Locate the cell with the specified text and output its [x, y] center coordinate. 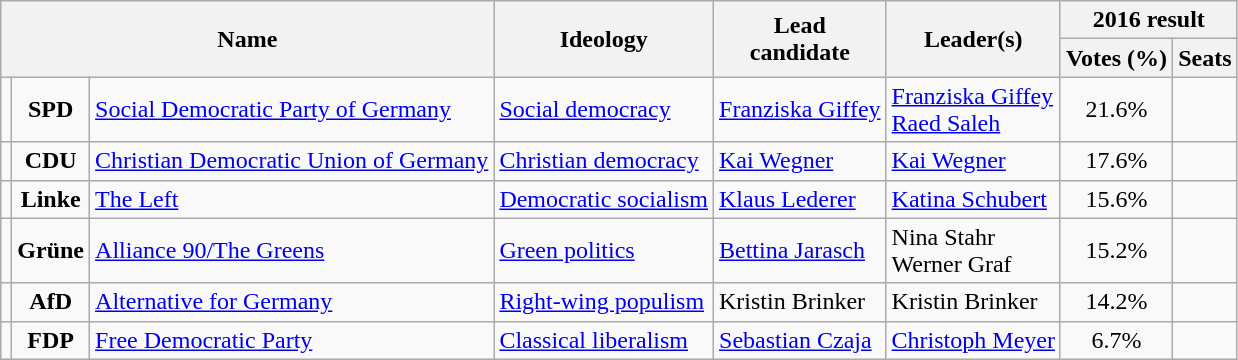
Klaus Lederer [800, 199]
Free Democratic Party [292, 340]
Bettina Jarasch [800, 250]
Franziska GiffeyRaed Saleh [973, 110]
Franziska Giffey [800, 110]
CDU [51, 161]
Leadcandidate [800, 39]
Right-wing populism [604, 302]
Katina Schubert [973, 199]
Ideology [604, 39]
17.6% [1116, 161]
21.6% [1116, 110]
15.2% [1116, 250]
Classical liberalism [604, 340]
6.7% [1116, 340]
Leader(s) [973, 39]
Linke [51, 199]
Nina StahrWerner Graf [973, 250]
15.6% [1116, 199]
The Left [292, 199]
Green politics [604, 250]
Alternative for Germany [292, 302]
Votes (%) [1116, 58]
SPD [51, 110]
FDP [51, 340]
Grüne [51, 250]
Sebastian Czaja [800, 340]
Name [248, 39]
AfD [51, 302]
2016 result [1148, 20]
14.2% [1116, 302]
Seats [1205, 58]
Christian Democratic Union of Germany [292, 161]
Democratic socialism [604, 199]
Christoph Meyer [973, 340]
Christian democracy [604, 161]
Social democracy [604, 110]
Social Democratic Party of Germany [292, 110]
Alliance 90/The Greens [292, 250]
